Pinpoint the cell where the given text exists, returning its (X, Y) midpoint coordinate. 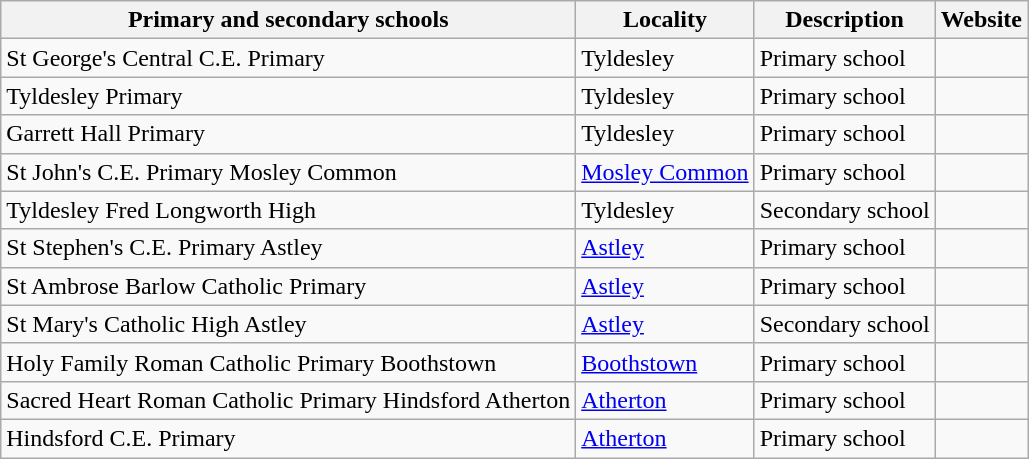
St Stephen's C.E. Primary Astley (288, 248)
Mosley Common (665, 172)
Holy Family Roman Catholic Primary Boothstown (288, 362)
Tyldesley Fred Longworth High (288, 210)
Hindsford C.E. Primary (288, 438)
St George's Central C.E. Primary (288, 58)
Primary and secondary schools (288, 20)
St John's C.E. Primary Mosley Common (288, 172)
Garrett Hall Primary (288, 134)
Sacred Heart Roman Catholic Primary Hindsford Atherton (288, 400)
Description (844, 20)
Locality (665, 20)
Tyldesley Primary (288, 96)
St Ambrose Barlow Catholic Primary (288, 286)
Boothstown (665, 362)
Website (981, 20)
St Mary's Catholic High Astley (288, 324)
